Search for the cell housing the specified text and yield its (x, y) center coordinate. 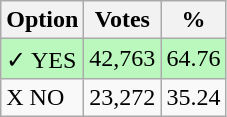
Votes (122, 20)
% (194, 20)
✓ YES (42, 59)
35.24 (194, 97)
42,763 (122, 59)
64.76 (194, 59)
Option (42, 20)
23,272 (122, 97)
X NO (42, 97)
